Capture the cell that displays the provided text and extract its (x, y) central coordinate. 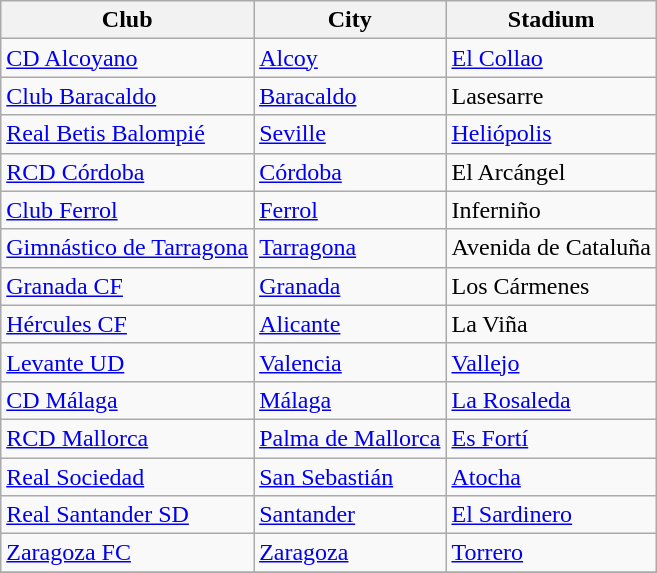
City (350, 20)
CD Málaga (128, 400)
Stadium (552, 20)
Alicante (350, 324)
Granada CF (128, 286)
Los Cármenes (552, 286)
Avenida de Cataluña (552, 248)
Club Ferrol (128, 210)
El Collao (552, 58)
Santander (350, 515)
Gimnástico de Tarragona (128, 248)
Zaragoza (350, 553)
Baracaldo (350, 96)
RCD Córdoba (128, 172)
Alcoy (350, 58)
Seville (350, 134)
Club (128, 20)
Vallejo (552, 362)
Atocha (552, 477)
Zaragoza FC (128, 553)
Tarragona (350, 248)
Valencia (350, 362)
Palma de Mallorca (350, 438)
La Rosaleda (552, 400)
La Viña (552, 324)
RCD Mallorca (128, 438)
Real Santander SD (128, 515)
Málaga (350, 400)
Granada (350, 286)
Club Baracaldo (128, 96)
Hércules CF (128, 324)
Levante UD (128, 362)
El Sardinero (552, 515)
Lasesarre (552, 96)
Real Sociedad (128, 477)
Heliópolis (552, 134)
Inferniño (552, 210)
Torrero (552, 553)
CD Alcoyano (128, 58)
Ferrol (350, 210)
Es Fortí (552, 438)
San Sebastián (350, 477)
Córdoba (350, 172)
Real Betis Balompié (128, 134)
El Arcángel (552, 172)
